Extract the (x, y) coordinate from the center of the cell holding the provided text.  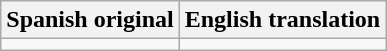
Spanish original (90, 20)
English translation (282, 20)
